Extract the (x, y) coordinate from the center of the cell holding the provided text.  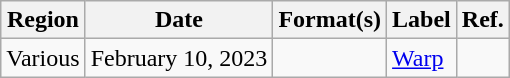
February 10, 2023 (179, 58)
Region (43, 20)
Date (179, 20)
Various (43, 58)
Format(s) (330, 20)
Ref. (482, 20)
Warp (422, 58)
Label (422, 20)
